Return (x, y) of the center of cell containing provided text 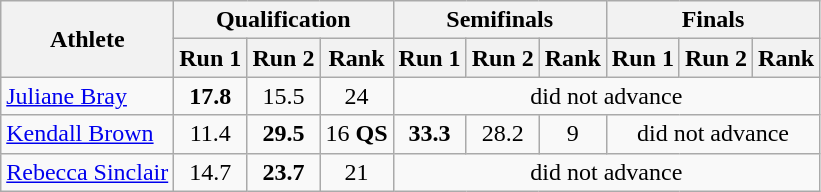
Finals (712, 20)
Kendall Brown (88, 134)
17.8 (210, 96)
Semifinals (500, 20)
24 (356, 96)
9 (572, 134)
15.5 (284, 96)
Juliane Bray (88, 96)
23.7 (284, 172)
33.3 (430, 134)
29.5 (284, 134)
Qualification (284, 20)
21 (356, 172)
Rebecca Sinclair (88, 172)
14.7 (210, 172)
28.2 (502, 134)
Athlete (88, 39)
16 QS (356, 134)
11.4 (210, 134)
